Return the [X, Y] coordinate for the center point of the cell that contains the specified text.  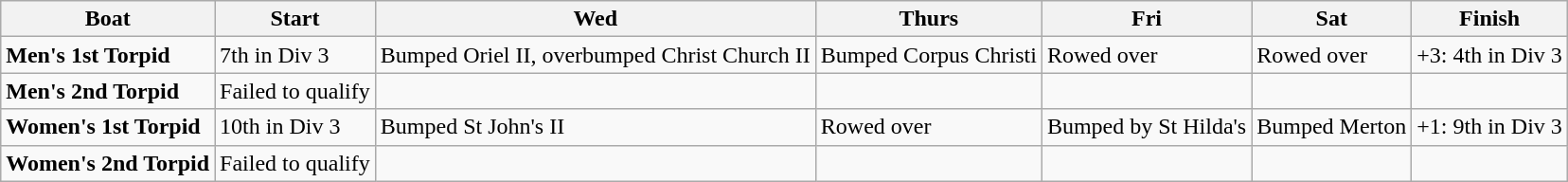
Bumped Corpus Christi [928, 55]
+3: 4th in Div 3 [1490, 55]
Women's 2nd Torpid [108, 163]
+1: 9th in Div 3 [1490, 127]
Men's 1st Torpid [108, 55]
10th in Div 3 [295, 127]
Finish [1490, 19]
Bumped Merton [1331, 127]
Men's 2nd Torpid [108, 91]
Women's 1st Torpid [108, 127]
Start [295, 19]
Bumped Oriel II, overbumped Christ Church II [595, 55]
7th in Div 3 [295, 55]
Sat [1331, 19]
Bumped St John's II [595, 127]
Bumped by St Hilda's [1146, 127]
Fri [1146, 19]
Thurs [928, 19]
Wed [595, 19]
Boat [108, 19]
